Output the (X, Y) coordinate of the center of the cell containing the given text.  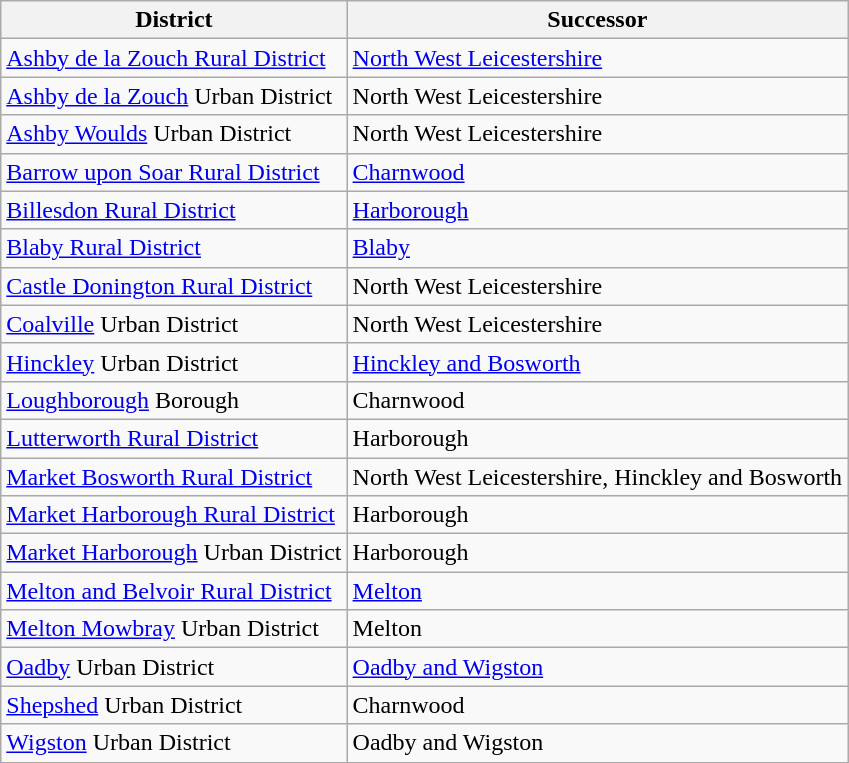
Hinckley Urban District (174, 362)
Melton Mowbray Urban District (174, 629)
Wigston Urban District (174, 743)
Ashby de la Zouch Urban District (174, 96)
District (174, 20)
Barrow upon Soar Rural District (174, 172)
Blaby (598, 248)
Castle Donington Rural District (174, 286)
Loughborough Borough (174, 400)
Oadby Urban District (174, 667)
Shepshed Urban District (174, 705)
Ashby de la Zouch Rural District (174, 58)
Blaby Rural District (174, 248)
Market Harborough Rural District (174, 515)
Market Harborough Urban District (174, 553)
Ashby Woulds Urban District (174, 134)
Billesdon Rural District (174, 210)
Successor (598, 20)
North West Leicestershire, Hinckley and Bosworth (598, 477)
Lutterworth Rural District (174, 438)
Melton and Belvoir Rural District (174, 591)
Market Bosworth Rural District (174, 477)
Hinckley and Bosworth (598, 362)
Coalville Urban District (174, 324)
